Search for the cell housing the specified text and yield its [X, Y] center coordinate. 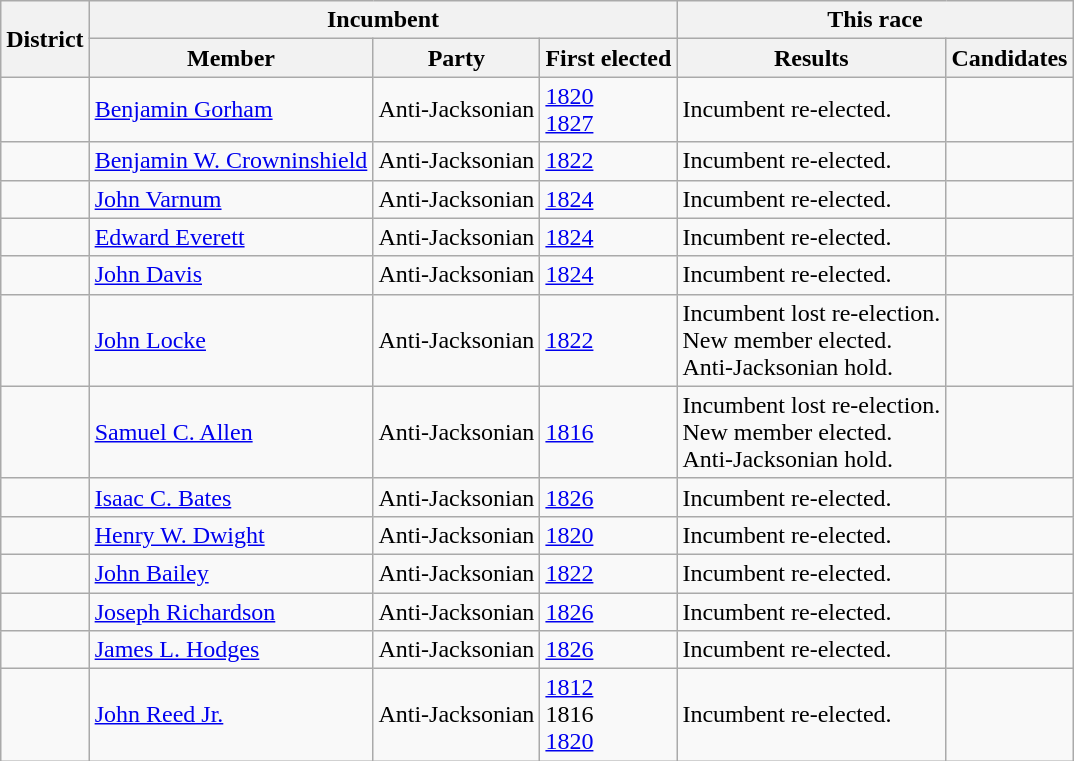
This race [875, 20]
Member [231, 58]
18121816 1820 [608, 715]
First elected [608, 58]
Party [456, 58]
1820 [608, 535]
John Bailey [231, 573]
Candidates [1010, 58]
James L. Hodges [231, 650]
Results [812, 58]
Incumbent [383, 20]
Samuel C. Allen [231, 432]
John Locke [231, 340]
Isaac C. Bates [231, 497]
John Davis [231, 275]
1820 1827 [608, 110]
John Varnum [231, 199]
John Reed Jr. [231, 715]
Benjamin W. Crowninshield [231, 161]
Henry W. Dwight [231, 535]
Benjamin Gorham [231, 110]
Edward Everett [231, 237]
1816 [608, 432]
District [45, 39]
Joseph Richardson [231, 611]
